Detect which cell encompasses the target text, then output its (X, Y) center coordinate. 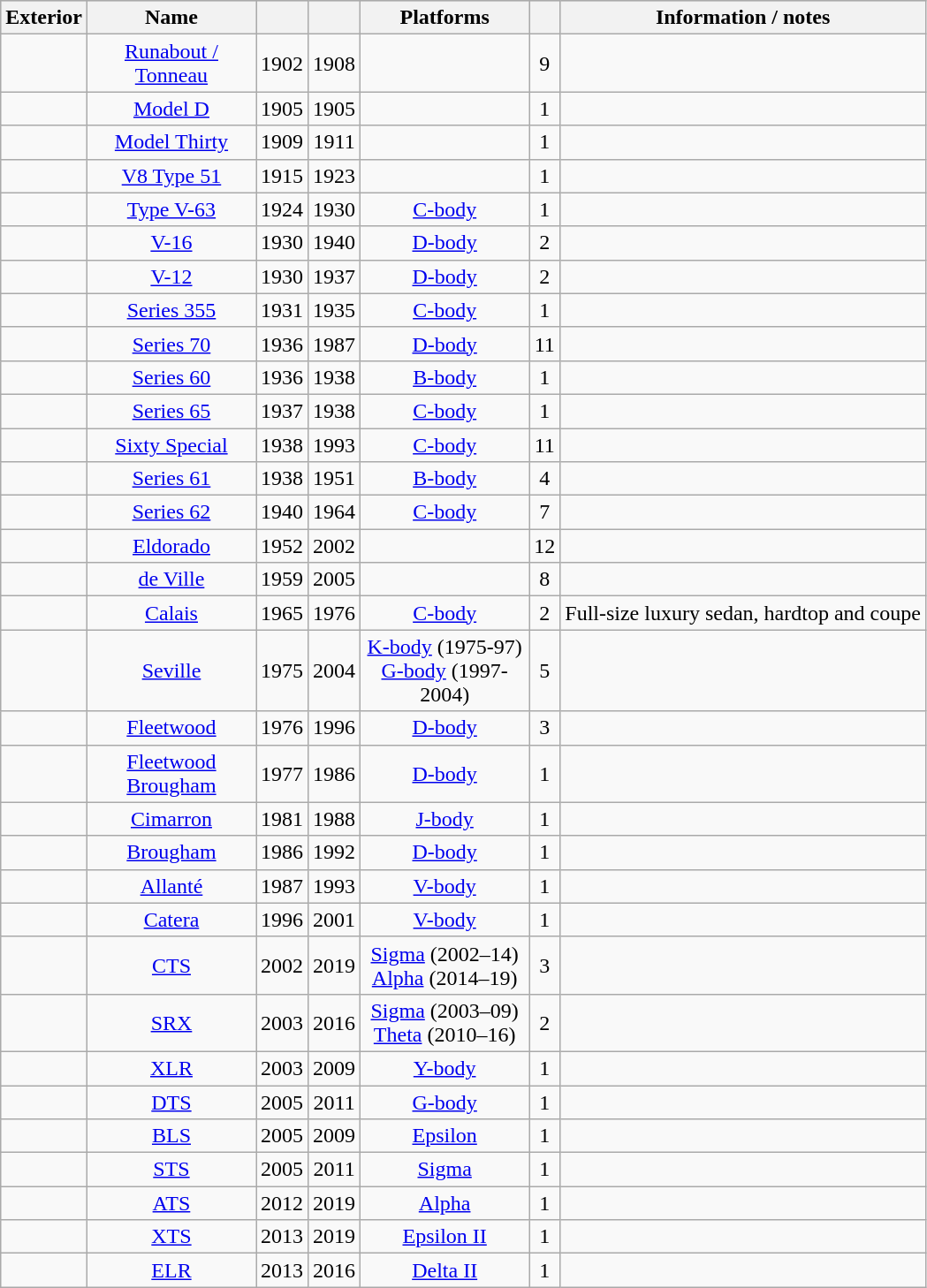
1931 (283, 310)
Calais (171, 613)
1915 (283, 176)
Brougham (171, 852)
Model Thirty (171, 142)
XTS (171, 1237)
Series 70 (171, 344)
Series 65 (171, 411)
1923 (334, 176)
ATS (171, 1203)
Fleetwood (171, 728)
BLS (171, 1136)
1959 (283, 580)
Cimarron (171, 819)
Fleetwood Brougham (171, 774)
Y-body (445, 1068)
Type V-63 (171, 209)
1908 (334, 64)
Catera (171, 920)
G-body (445, 1102)
V-16 (171, 243)
1992 (334, 852)
1952 (283, 546)
Name (171, 18)
Sixty Special (171, 444)
2004 (334, 671)
Exterior (44, 18)
Series 62 (171, 512)
5 (544, 671)
1902 (283, 64)
2012 (283, 1203)
1964 (334, 512)
1977 (283, 774)
Alpha (445, 1203)
8 (544, 580)
Seville (171, 671)
Platforms (445, 18)
7 (544, 512)
Sigma (2002–14)Alpha (2014–19) (445, 965)
Series 61 (171, 479)
12 (544, 546)
Runabout / Tonneau (171, 64)
Series 60 (171, 377)
Epsilon II (445, 1237)
V-12 (171, 277)
ELR (171, 1270)
SRX (171, 1023)
1975 (283, 671)
CTS (171, 965)
Epsilon (445, 1136)
1935 (334, 310)
1924 (283, 209)
4 (544, 479)
Series 355 (171, 310)
1981 (283, 819)
Model D (171, 109)
Sigma (445, 1170)
1951 (334, 479)
de Ville (171, 580)
Delta II (445, 1270)
9 (544, 64)
1909 (283, 142)
1911 (334, 142)
XLR (171, 1068)
Full-size luxury sedan, hardtop and coupe (743, 613)
Sigma (2003–09)Theta (2010–16) (445, 1023)
V8 Type 51 (171, 176)
K-body (1975-97)G-body (1997-2004) (445, 671)
STS (171, 1170)
1965 (283, 613)
DTS (171, 1102)
Eldorado (171, 546)
Information / notes (743, 18)
J-body (445, 819)
1988 (334, 819)
Allanté (171, 886)
2001 (334, 920)
